Capture the cell that displays the provided text and extract its (x, y) central coordinate. 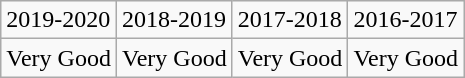
2019-2020 (59, 20)
2016-2017 (406, 20)
2018-2019 (174, 20)
2017-2018 (290, 20)
